Search for the cell housing the specified text and yield its [X, Y] center coordinate. 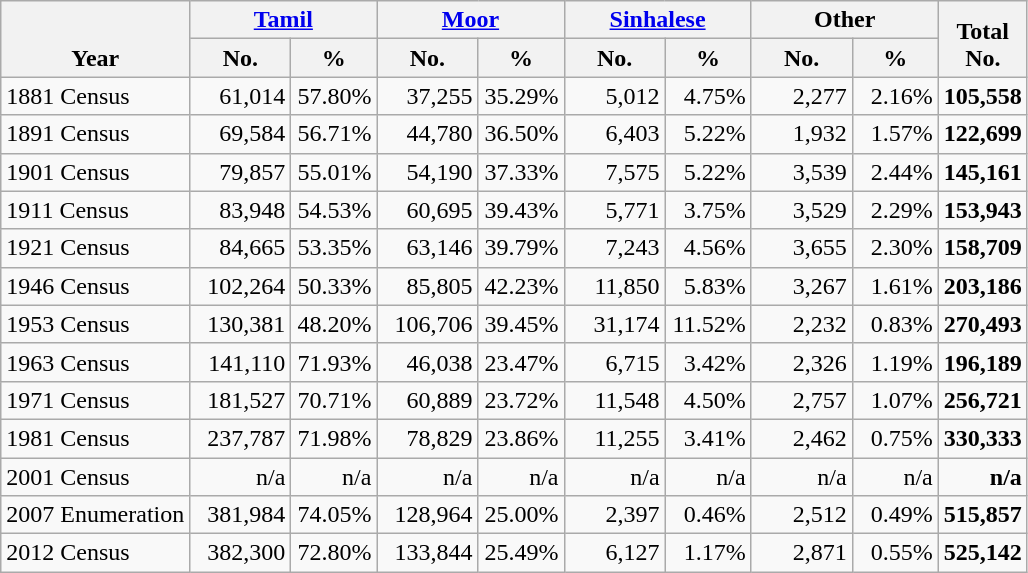
102,264 [240, 286]
0.49% [895, 515]
39.43% [521, 210]
1.17% [708, 553]
Moor [470, 20]
70.71% [334, 400]
196,189 [982, 362]
25.49% [521, 553]
11,548 [614, 400]
42.23% [521, 286]
3,539 [802, 172]
6,715 [614, 362]
1.07% [895, 400]
Tamil [284, 20]
330,333 [982, 438]
237,787 [240, 438]
3,529 [802, 210]
54,190 [428, 172]
Sinhalese [658, 20]
4.56% [708, 248]
203,186 [982, 286]
4.75% [708, 96]
1.61% [895, 286]
1981 Census [96, 438]
23.47% [521, 362]
133,844 [428, 553]
2.16% [895, 96]
23.72% [521, 400]
5.83% [708, 286]
2,326 [802, 362]
2.29% [895, 210]
2,462 [802, 438]
1891 Census [96, 134]
7,243 [614, 248]
145,161 [982, 172]
57.80% [334, 96]
5,012 [614, 96]
69,584 [240, 134]
0.83% [895, 324]
3,655 [802, 248]
60,695 [428, 210]
2,232 [802, 324]
3.41% [708, 438]
56.71% [334, 134]
141,110 [240, 362]
1953 Census [96, 324]
158,709 [982, 248]
46,038 [428, 362]
130,381 [240, 324]
72.80% [334, 553]
84,665 [240, 248]
78,829 [428, 438]
71.93% [334, 362]
3.75% [708, 210]
3,267 [802, 286]
105,558 [982, 96]
1946 Census [96, 286]
11,255 [614, 438]
37,255 [428, 96]
1963 Census [96, 362]
36.50% [521, 134]
54.53% [334, 210]
2007 Enumeration [96, 515]
181,527 [240, 400]
256,721 [982, 400]
83,948 [240, 210]
60,889 [428, 400]
106,706 [428, 324]
2001 Census [96, 477]
4.50% [708, 400]
5,771 [614, 210]
2,757 [802, 400]
0.55% [895, 553]
48.20% [334, 324]
2,871 [802, 553]
11.52% [708, 324]
55.01% [334, 172]
23.86% [521, 438]
2012 Census [96, 553]
31,174 [614, 324]
2,397 [614, 515]
1.57% [895, 134]
1901 Census [96, 172]
79,857 [240, 172]
525,142 [982, 553]
2,512 [802, 515]
11,850 [614, 286]
382,300 [240, 553]
25.00% [521, 515]
61,014 [240, 96]
63,146 [428, 248]
0.46% [708, 515]
381,984 [240, 515]
71.98% [334, 438]
35.29% [521, 96]
74.05% [334, 515]
TotalNo. [982, 39]
Year [96, 39]
1921 Census [96, 248]
2,277 [802, 96]
128,964 [428, 515]
270,493 [982, 324]
3.42% [708, 362]
6,403 [614, 134]
1971 Census [96, 400]
85,805 [428, 286]
515,857 [982, 515]
7,575 [614, 172]
39.79% [521, 248]
50.33% [334, 286]
Other [844, 20]
39.45% [521, 324]
1,932 [802, 134]
1.19% [895, 362]
2.30% [895, 248]
122,699 [982, 134]
0.75% [895, 438]
1911 Census [96, 210]
44,780 [428, 134]
1881 Census [96, 96]
53.35% [334, 248]
2.44% [895, 172]
6,127 [614, 553]
37.33% [521, 172]
153,943 [982, 210]
